Output the [x, y] coordinate of the center of the cell containing the given text.  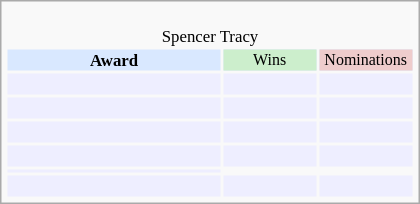
Award [114, 60]
Nominations [366, 60]
Spencer Tracy [210, 28]
Wins [270, 60]
